Provide the [x, y] coordinate of the cell's center where the given text is located.  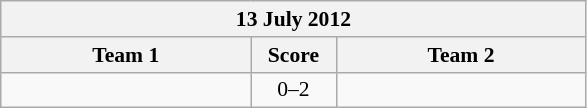
0–2 [294, 90]
13 July 2012 [294, 19]
Score [294, 55]
Team 2 [461, 55]
Team 1 [126, 55]
